Search for the cell housing the specified text and yield its [X, Y] center coordinate. 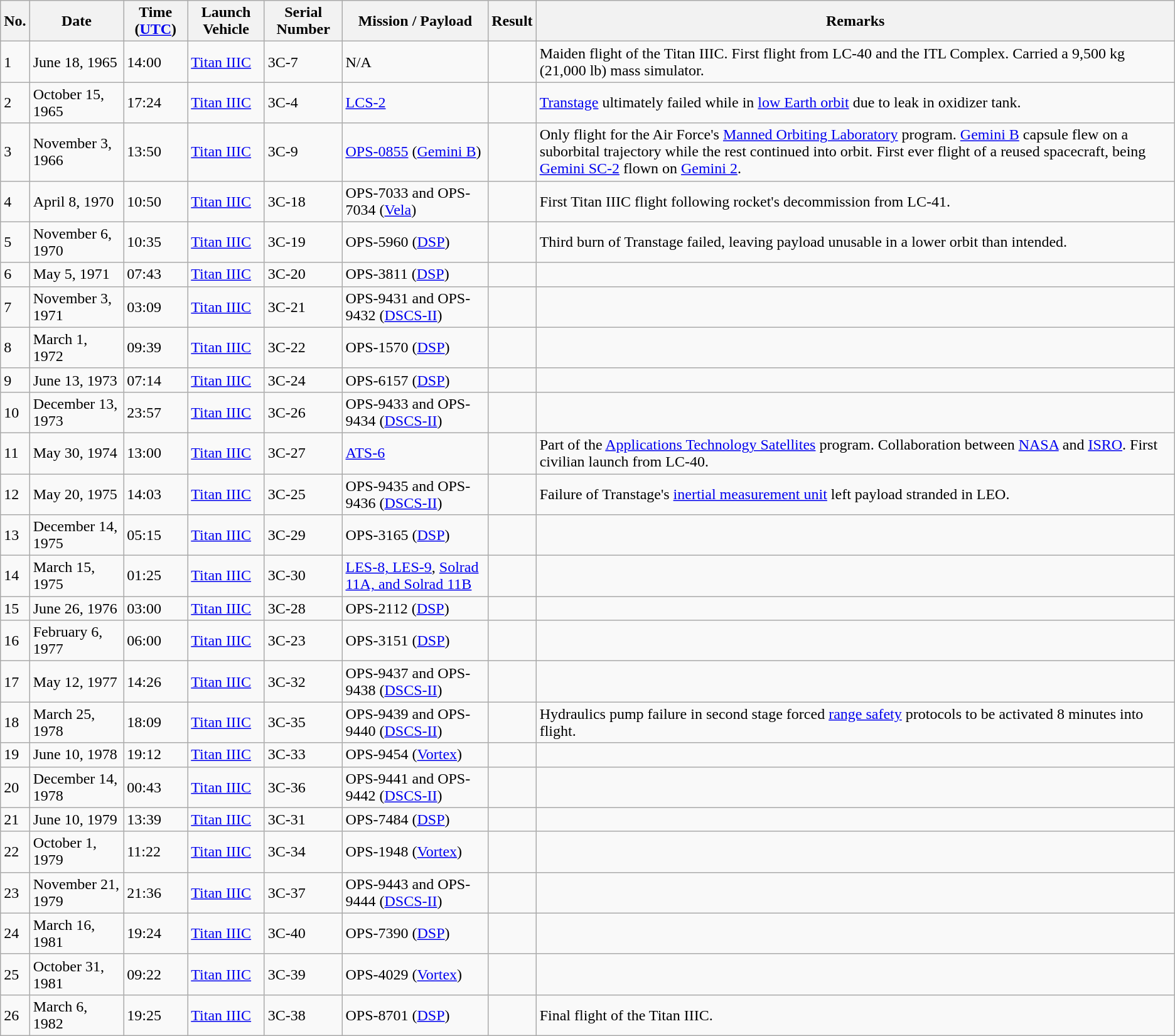
14:26 [156, 682]
3C-23 [303, 640]
3C-33 [303, 755]
13:39 [156, 819]
OPS-7484 (DSP) [416, 819]
Final flight of the Titan IIIC. [855, 1015]
11 [15, 453]
01:25 [156, 576]
17:24 [156, 103]
25 [15, 974]
Time (UTC) [156, 21]
November 3, 1966 [77, 152]
First Titan IIIC flight following rocket's decommission from LC-41. [855, 201]
June 10, 1979 [77, 819]
OPS-0855 (Gemini B) [416, 152]
OPS-2112 (DSP) [416, 608]
3C-24 [303, 380]
Serial Number [303, 21]
20 [15, 787]
OPS-9443 and OPS-9444 (DSCS-II) [416, 893]
19 [15, 755]
Date [77, 21]
3C-7 [303, 62]
OPS-9439 and OPS-9440 (DSCS-II) [416, 722]
OPS-6157 (DSP) [416, 380]
5 [15, 242]
March 15, 1975 [77, 576]
26 [15, 1015]
7 [15, 306]
March 1, 1972 [77, 348]
13:00 [156, 453]
3C-38 [303, 1015]
Maiden flight of the Titan IIIC. First flight from LC-40 and the ITL Complex. Carried a 9,500 kg (21,000 lb) mass simulator. [855, 62]
8 [15, 348]
03:00 [156, 608]
OPS-9441 and OPS-9442 (DSCS-II) [416, 787]
3 [15, 152]
Failure of Transtage's inertial measurement unit left payload stranded in LEO. [855, 494]
4 [15, 201]
October 31, 1981 [77, 974]
Third burn of Transtage failed, leaving payload unusable in a lower orbit than intended. [855, 242]
May 20, 1975 [77, 494]
00:43 [156, 787]
3C-22 [303, 348]
3C-21 [303, 306]
1 [15, 62]
Hydraulics pump failure in second stage forced range safety protocols to be activated 8 minutes into flight. [855, 722]
3C-9 [303, 152]
OPS-3151 (DSP) [416, 640]
03:09 [156, 306]
3C-30 [303, 576]
December 14, 1975 [77, 535]
OPS-7033 and OPS-7034 (Vela) [416, 201]
24 [15, 933]
June 10, 1978 [77, 755]
07:14 [156, 380]
OPS-3165 (DSP) [416, 535]
07:43 [156, 274]
16 [15, 640]
23 [15, 893]
9 [15, 380]
3C-18 [303, 201]
December 14, 1978 [77, 787]
3C-4 [303, 103]
OPS-7390 (DSP) [416, 933]
OPS-8701 (DSP) [416, 1015]
3C-36 [303, 787]
November 21, 1979 [77, 893]
10 [15, 412]
19:25 [156, 1015]
Transtage ultimately failed while in low Earth orbit due to leak in oxidizer tank. [855, 103]
14 [15, 576]
14:03 [156, 494]
December 13, 1973 [77, 412]
3C-34 [303, 851]
21:36 [156, 893]
March 6, 1982 [77, 1015]
OPS-4029 (Vortex) [416, 974]
June 13, 1973 [77, 380]
Remarks [855, 21]
June 18, 1965 [77, 62]
3C-37 [303, 893]
OPS-9431 and OPS-9432 (DSCS-II) [416, 306]
3C-25 [303, 494]
15 [15, 608]
14:00 [156, 62]
LES-8, LES-9, Solrad 11A, and Solrad 11B [416, 576]
October 15, 1965 [77, 103]
No. [15, 21]
Result [512, 21]
13 [15, 535]
13:50 [156, 152]
3C-27 [303, 453]
May 5, 1971 [77, 274]
09:22 [156, 974]
3C-35 [303, 722]
April 8, 1970 [77, 201]
LCS-2 [416, 103]
23:57 [156, 412]
November 3, 1971 [77, 306]
17 [15, 682]
OPS-1948 (Vortex) [416, 851]
10:50 [156, 201]
3C-29 [303, 535]
18:09 [156, 722]
November 6, 1970 [77, 242]
22 [15, 851]
ATS-6 [416, 453]
OPS-1570 (DSP) [416, 348]
OPS-9437 and OPS-9438 (DSCS-II) [416, 682]
18 [15, 722]
3C-40 [303, 933]
19:24 [156, 933]
Mission / Payload [416, 21]
May 12, 1977 [77, 682]
3C-28 [303, 608]
3C-20 [303, 274]
2 [15, 103]
Launch Vehicle [226, 21]
March 25, 1978 [77, 722]
OPS-9454 (Vortex) [416, 755]
06:00 [156, 640]
3C-32 [303, 682]
Part of the Applications Technology Satellites program. Collaboration between NASA and ISRO. First civilian launch from LC-40. [855, 453]
3C-31 [303, 819]
19:12 [156, 755]
10:35 [156, 242]
11:22 [156, 851]
OPS-9435 and OPS-9436 (DSCS-II) [416, 494]
June 26, 1976 [77, 608]
February 6, 1977 [77, 640]
12 [15, 494]
October 1, 1979 [77, 851]
N/A [416, 62]
OPS-3811 (DSP) [416, 274]
6 [15, 274]
March 16, 1981 [77, 933]
May 30, 1974 [77, 453]
3C-39 [303, 974]
OPS-5960 (DSP) [416, 242]
21 [15, 819]
3C-19 [303, 242]
05:15 [156, 535]
09:39 [156, 348]
3C-26 [303, 412]
OPS-9433 and OPS-9434 (DSCS-II) [416, 412]
